Search for the cell housing the specified text and yield its (X, Y) center coordinate. 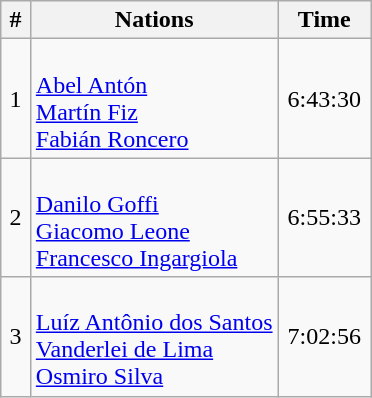
Nations (154, 20)
6:55:33 (324, 218)
6:43:30 (324, 98)
# (16, 20)
7:02:56 (324, 336)
Abel AntónMartín FizFabián Roncero (154, 98)
Time (324, 20)
1 (16, 98)
3 (16, 336)
2 (16, 218)
Luíz Antônio dos SantosVanderlei de LimaOsmiro Silva (154, 336)
Danilo GoffiGiacomo LeoneFrancesco Ingargiola (154, 218)
